Pinpoint the cell where the given text exists, returning its (x, y) midpoint coordinate. 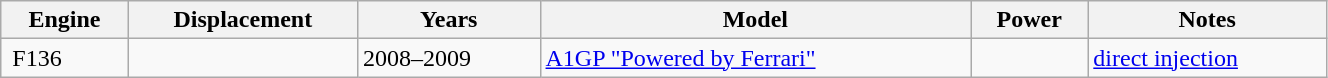
Engine (64, 20)
Power (1030, 20)
Displacement (242, 20)
Notes (1208, 20)
2008–2009 (449, 58)
Years (449, 20)
Model (756, 20)
direct injection (1208, 58)
A1GP "Powered by Ferrari" (756, 58)
F136 (64, 58)
